Pinpoint the cell where the given text exists, returning its (x, y) midpoint coordinate. 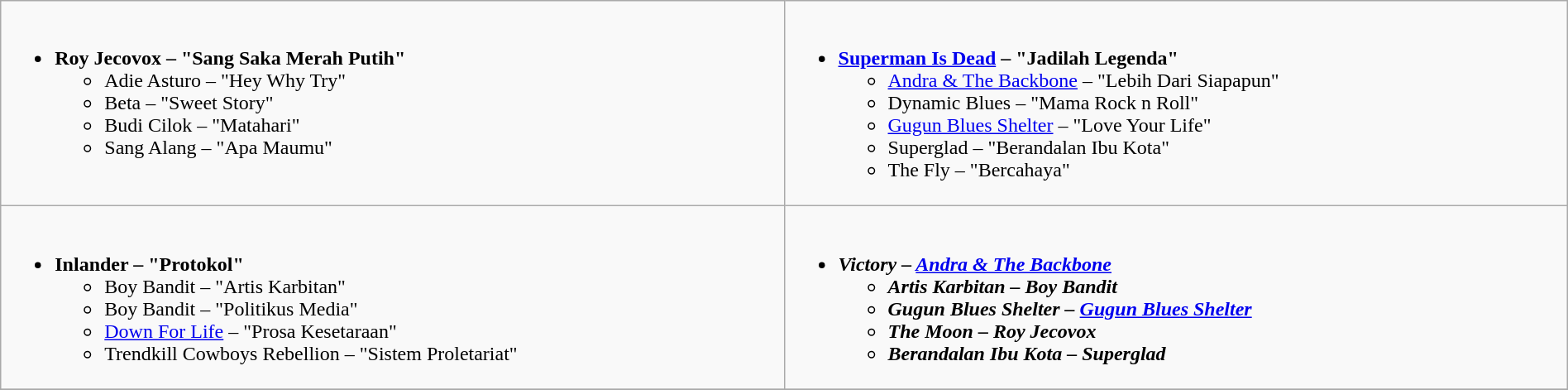
Roy Jecovox – "Sang Saka Merah Putih"Adie Asturo – "Hey Why Try"Beta – "Sweet Story"Budi Cilok – "Matahari"Sang Alang – "Apa Maumu" (392, 104)
